For the text-containing cell, return its midpoint in [X, Y] coordinate format. 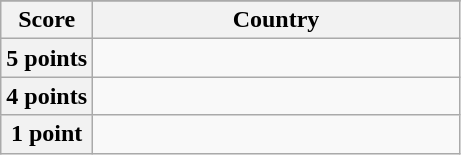
5 points [47, 58]
Country [276, 20]
Score [47, 20]
1 point [47, 134]
4 points [47, 96]
